Scan for the cell matching the given text and deliver its (x, y) coordinate at center. 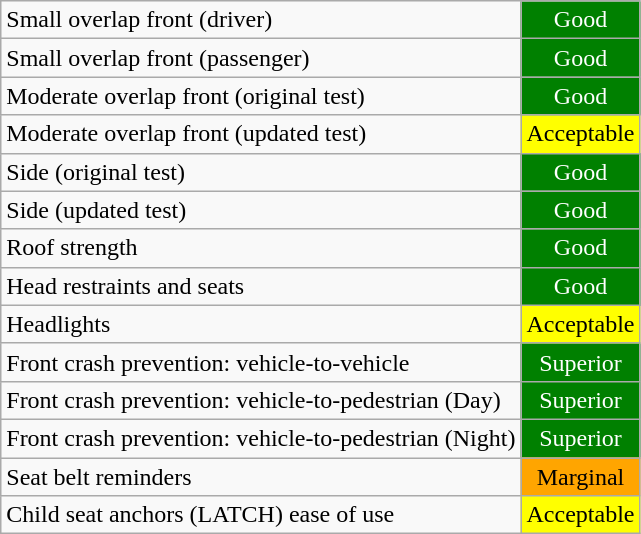
Marginal (580, 477)
Front crash prevention: vehicle-to-pedestrian (Night) (261, 438)
Moderate overlap front (original test) (261, 96)
Small overlap front (passenger) (261, 58)
Head restraints and seats (261, 286)
Front crash prevention: vehicle-to-pedestrian (Day) (261, 400)
Seat belt reminders (261, 477)
Small overlap front (driver) (261, 20)
Side (original test) (261, 172)
Moderate overlap front (updated test) (261, 134)
Front crash prevention: vehicle-to-vehicle (261, 362)
Side (updated test) (261, 210)
Roof strength (261, 248)
Child seat anchors (LATCH) ease of use (261, 515)
Headlights (261, 324)
